Identify which cell holds the provided text, then report its [X, Y] central coordinate. 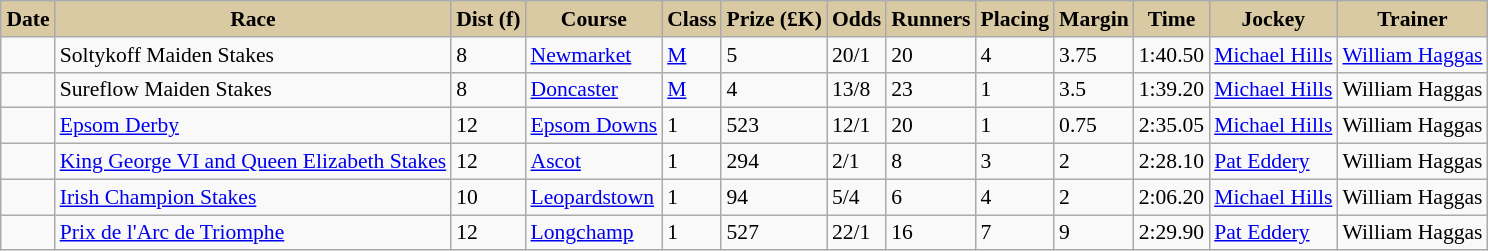
Prize (£K) [774, 19]
294 [774, 162]
Irish Champion Stakes [254, 197]
Placing [1015, 19]
10 [488, 197]
Course [594, 19]
Leopardstown [594, 197]
5/4 [856, 197]
Jockey [1273, 19]
527 [774, 233]
94 [774, 197]
13/8 [856, 90]
9 [1094, 233]
23 [930, 90]
2:29.90 [1172, 233]
2:06.20 [1172, 197]
3.5 [1094, 90]
Runners [930, 19]
Dist (f) [488, 19]
12/1 [856, 126]
Time [1172, 19]
5 [774, 55]
Ascot [594, 162]
Soltykoff Maiden Stakes [254, 55]
Class [692, 19]
Epsom Downs [594, 126]
1:40.50 [1172, 55]
Race [254, 19]
Longchamp [594, 233]
2/1 [856, 162]
King George VI and Queen Elizabeth Stakes [254, 162]
1:39.20 [1172, 90]
Doncaster [594, 90]
Sureflow Maiden Stakes [254, 90]
2:28.10 [1172, 162]
16 [930, 233]
22/1 [856, 233]
Margin [1094, 19]
Date [28, 19]
2:35.05 [1172, 126]
Epsom Derby [254, 126]
Newmarket [594, 55]
Trainer [1412, 19]
Prix de l'Arc de Triomphe [254, 233]
523 [774, 126]
3.75 [1094, 55]
3 [1015, 162]
6 [930, 197]
7 [1015, 233]
Odds [856, 19]
20/1 [856, 55]
0.75 [1094, 126]
